From the cell containing the given text, extract its center point as (X, Y) coordinate. 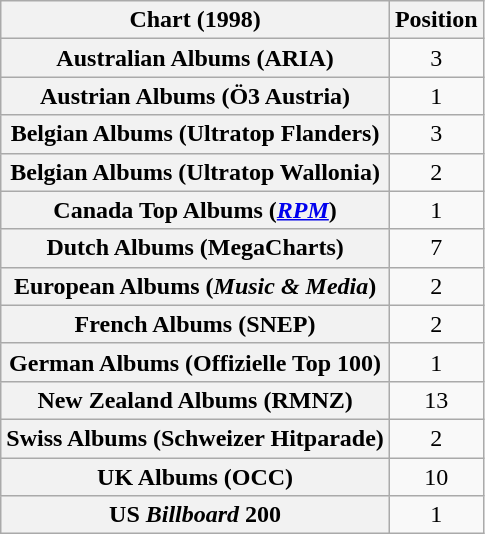
Chart (1998) (196, 20)
Position (436, 20)
New Zealand Albums (RMNZ) (196, 400)
UK Albums (OCC) (196, 477)
Belgian Albums (Ultratop Flanders) (196, 134)
Canada Top Albums (RPM) (196, 210)
French Albums (SNEP) (196, 324)
European Albums (Music & Media) (196, 286)
Swiss Albums (Schweizer Hitparade) (196, 438)
Belgian Albums (Ultratop Wallonia) (196, 172)
Australian Albums (ARIA) (196, 58)
10 (436, 477)
7 (436, 248)
13 (436, 400)
Austrian Albums (Ö3 Austria) (196, 96)
Dutch Albums (MegaCharts) (196, 248)
US Billboard 200 (196, 515)
German Albums (Offizielle Top 100) (196, 362)
